Detect which cell encompasses the target text, then output its [x, y] center coordinate. 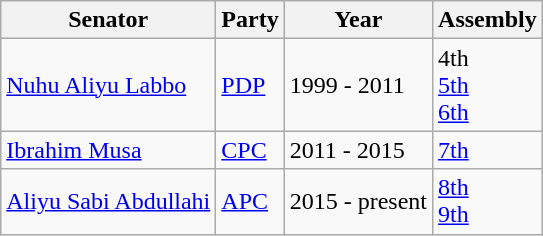
CPC [250, 150]
Ibrahim Musa [108, 150]
1999 - 2011 [358, 85]
Nuhu Aliyu Labbo [108, 85]
2011 - 2015 [358, 150]
APC [250, 202]
Aliyu Sabi Abdullahi [108, 202]
Assembly [488, 20]
PDP [250, 85]
7th [488, 150]
4th5th6th [488, 85]
Year [358, 20]
Senator [108, 20]
Party [250, 20]
2015 - present [358, 202]
8th9th [488, 202]
